Locate the cell with the specified text and output its (X, Y) center coordinate. 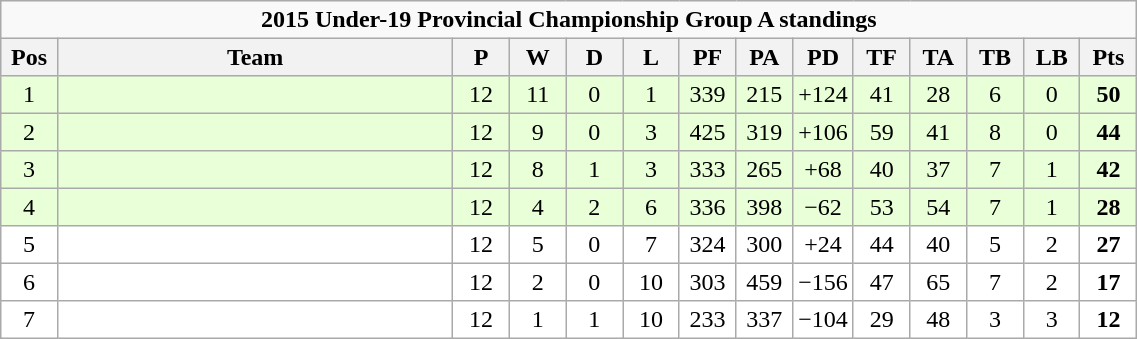
PF (708, 56)
319 (764, 132)
11 (538, 94)
425 (708, 132)
−156 (824, 282)
PA (764, 56)
+68 (824, 170)
37 (938, 170)
9 (538, 132)
53 (882, 206)
−62 (824, 206)
29 (882, 318)
300 (764, 244)
59 (882, 132)
PD (824, 56)
+106 (824, 132)
303 (708, 282)
Team (254, 56)
L (652, 56)
D (594, 56)
W (538, 56)
Pos (30, 56)
337 (764, 318)
459 (764, 282)
2015 Under-19 Provincial Championship Group A standings (569, 20)
−104 (824, 318)
336 (708, 206)
TB (996, 56)
TA (938, 56)
333 (708, 170)
54 (938, 206)
215 (764, 94)
Pts (1108, 56)
233 (708, 318)
TF (882, 56)
47 (882, 282)
42 (1108, 170)
27 (1108, 244)
265 (764, 170)
48 (938, 318)
65 (938, 282)
17 (1108, 282)
324 (708, 244)
P (482, 56)
+124 (824, 94)
398 (764, 206)
50 (1108, 94)
339 (708, 94)
+24 (824, 244)
LB (1052, 56)
